Output the (x, y) coordinate of the center of the cell containing the given text.  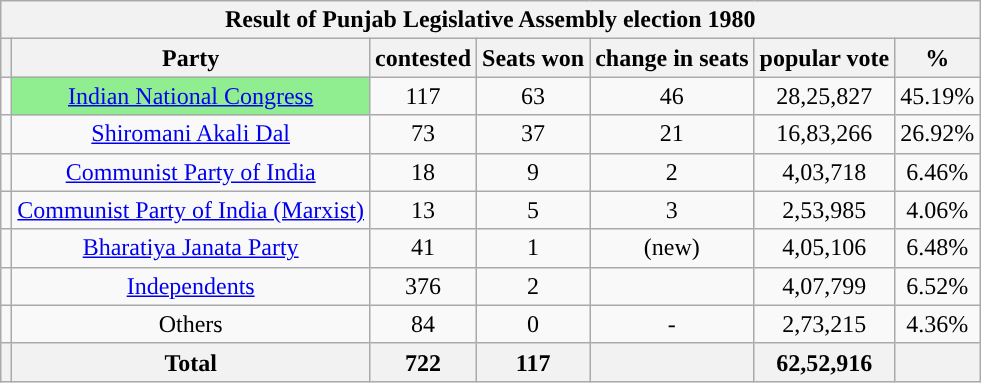
Party (191, 58)
84 (424, 324)
Communist Party of India (191, 172)
41 (424, 248)
73 (424, 134)
2,73,215 (824, 324)
(new) (672, 248)
1 (534, 248)
722 (424, 362)
Bharatiya Janata Party (191, 248)
Others (191, 324)
45.19% (938, 96)
Shiromani Akali Dal (191, 134)
Seats won (534, 58)
18 (424, 172)
6.46% (938, 172)
Indian National Congress (191, 96)
contested (424, 58)
376 (424, 286)
2,53,985 (824, 210)
4,05,106 (824, 248)
Total (191, 362)
6.48% (938, 248)
9 (534, 172)
4,03,718 (824, 172)
3 (672, 210)
- (672, 324)
% (938, 58)
63 (534, 96)
21 (672, 134)
26.92% (938, 134)
4,07,799 (824, 286)
6.52% (938, 286)
13 (424, 210)
28,25,827 (824, 96)
5 (534, 210)
Communist Party of India (Marxist) (191, 210)
37 (534, 134)
Independents (191, 286)
16,83,266 (824, 134)
change in seats (672, 58)
4.06% (938, 210)
46 (672, 96)
popular vote (824, 58)
4.36% (938, 324)
62,52,916 (824, 362)
0 (534, 324)
Result of Punjab Legislative Assembly election 1980 (490, 20)
